Search for the cell housing the specified text and yield its [x, y] center coordinate. 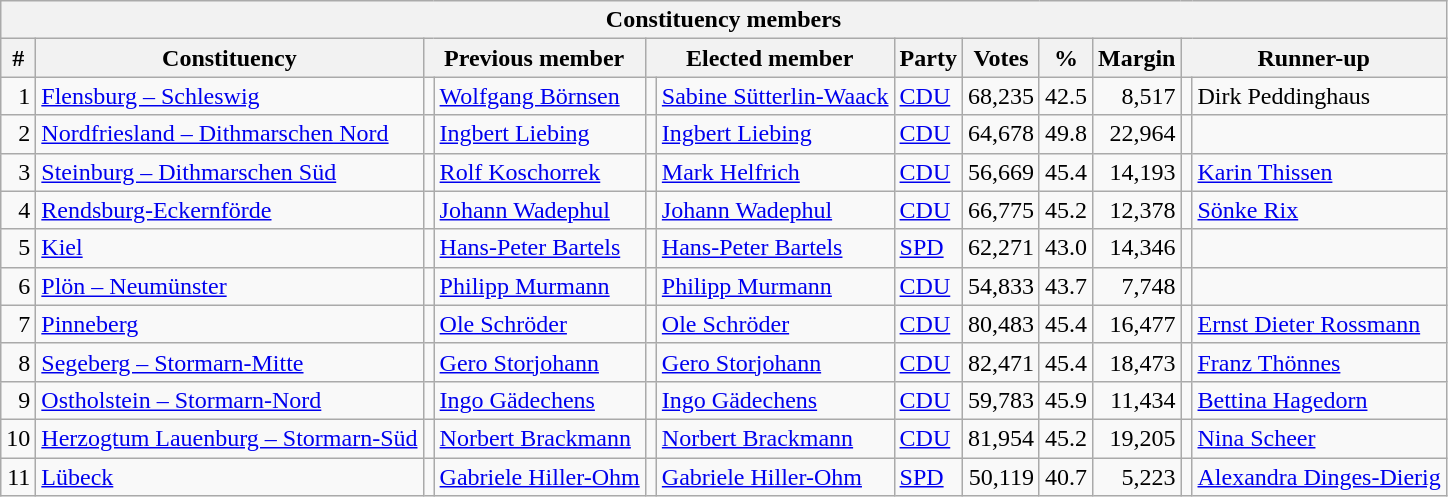
42.5 [1066, 96]
49.8 [1066, 134]
Sönke Rix [1319, 210]
5,223 [1137, 477]
4 [18, 210]
45.9 [1066, 400]
12,378 [1137, 210]
Kiel [230, 248]
54,833 [1000, 286]
9 [18, 400]
% [1066, 58]
Sabine Sütterlin-Waack [775, 96]
Bettina Hagedorn [1319, 400]
8 [18, 362]
# [18, 58]
Previous member [534, 58]
14,193 [1137, 172]
Alexandra Dinges-Dierig [1319, 477]
8,517 [1137, 96]
56,669 [1000, 172]
43.7 [1066, 286]
62,271 [1000, 248]
11,434 [1137, 400]
2 [18, 134]
81,954 [1000, 438]
Lübeck [230, 477]
14,346 [1137, 248]
Votes [1000, 58]
59,783 [1000, 400]
43.0 [1066, 248]
80,483 [1000, 324]
Segeberg – Stormarn-Mitte [230, 362]
22,964 [1137, 134]
40.7 [1066, 477]
Party [928, 58]
Dirk Peddinghaus [1319, 96]
64,678 [1000, 134]
Pinneberg [230, 324]
7,748 [1137, 286]
50,119 [1000, 477]
19,205 [1137, 438]
Steinburg – Dithmarschen Süd [230, 172]
Nina Scheer [1319, 438]
5 [18, 248]
Nordfriesland – Dithmarschen Nord [230, 134]
Runner-up [1314, 58]
3 [18, 172]
Ernst Dieter Rossmann [1319, 324]
Ostholstein – Stormarn-Nord [230, 400]
Karin Thissen [1319, 172]
Herzogtum Lauenburg – Stormarn-Süd [230, 438]
Plön – Neumünster [230, 286]
1 [18, 96]
Constituency [230, 58]
7 [18, 324]
18,473 [1137, 362]
11 [18, 477]
Rendsburg-Eckernförde [230, 210]
Rolf Koschorrek [540, 172]
Mark Helfrich [775, 172]
Flensburg – Schleswig [230, 96]
Elected member [770, 58]
Margin [1137, 58]
Franz Thönnes [1319, 362]
Constituency members [724, 20]
66,775 [1000, 210]
6 [18, 286]
68,235 [1000, 96]
Wolfgang Börnsen [540, 96]
16,477 [1137, 324]
10 [18, 438]
82,471 [1000, 362]
